For the text-containing cell, return its midpoint in (x, y) coordinate format. 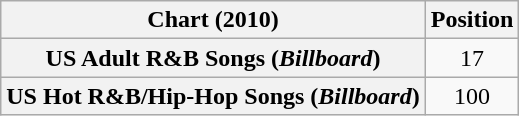
Chart (2010) (213, 20)
US Adult R&B Songs (Billboard) (213, 58)
100 (472, 96)
Position (472, 20)
17 (472, 58)
US Hot R&B/Hip-Hop Songs (Billboard) (213, 96)
